Capture the cell that displays the provided text and extract its (X, Y) central coordinate. 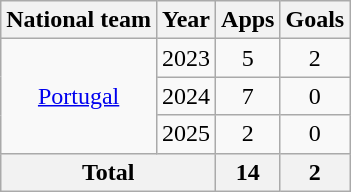
Total (108, 172)
2025 (186, 134)
2023 (186, 58)
2024 (186, 96)
5 (248, 58)
14 (248, 172)
Apps (248, 20)
7 (248, 96)
Goals (315, 20)
Portugal (79, 96)
Year (186, 20)
National team (79, 20)
